Extract the [x, y] coordinate from the center of the cell holding the provided text.  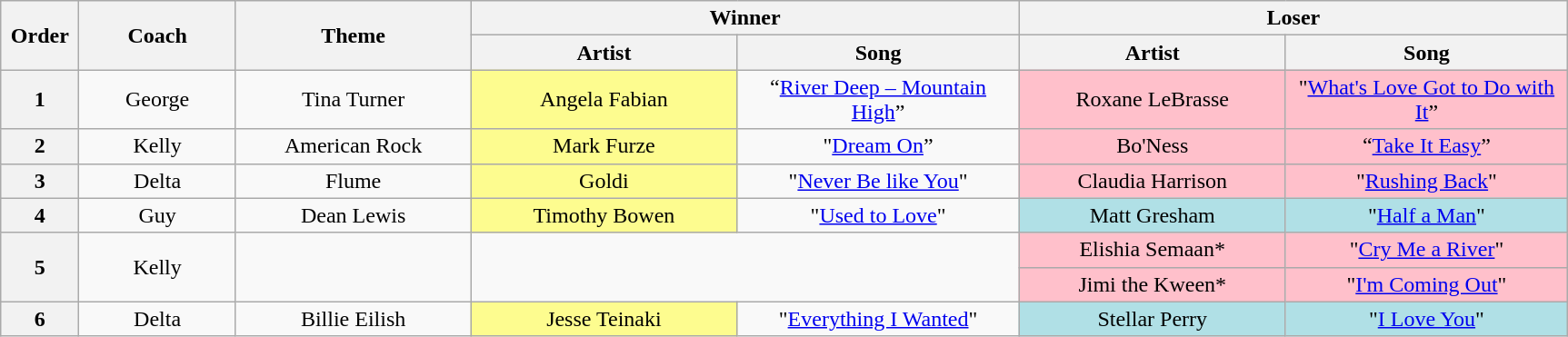
Angela Fabian [604, 100]
Billie Eilish [353, 319]
Dean Lewis [353, 215]
1 [40, 100]
Jesse Teinaki [604, 319]
"Dream On” [878, 146]
3 [40, 181]
Roxane LeBrasse [1153, 100]
Theme [353, 35]
“River Deep – Mountain High” [878, 100]
5 [40, 267]
"Everything I Wanted" [878, 319]
Elishia Semaan* [1153, 250]
Loser [1293, 18]
Goldi [604, 181]
Claudia Harrison [1153, 181]
Stellar Perry [1153, 319]
Timothy Bowen [604, 215]
Tina Turner [353, 100]
Order [40, 35]
“Take It Easy” [1426, 146]
Bo'Ness [1153, 146]
Flume [353, 181]
"I'm Coming Out" [1426, 284]
Winner [745, 18]
"Half a Man" [1426, 215]
Guy [157, 215]
4 [40, 215]
Matt Gresham [1153, 215]
"Used to Love" [878, 215]
Jimi the Kween* [1153, 284]
"Rushing Back" [1426, 181]
American Rock [353, 146]
"Never Be like You" [878, 181]
"Cry Me a River" [1426, 250]
"What's Love Got to Do with It” [1426, 100]
6 [40, 319]
"I Love You" [1426, 319]
Mark Furze [604, 146]
George [157, 100]
Coach [157, 35]
2 [40, 146]
